Determine the (X, Y) coordinate at the center of the cell enclosing the given text.  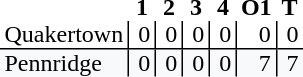
Quakertown (64, 35)
Pennridge (64, 63)
